Determine the (X, Y) coordinate at the center of the cell enclosing the given text.  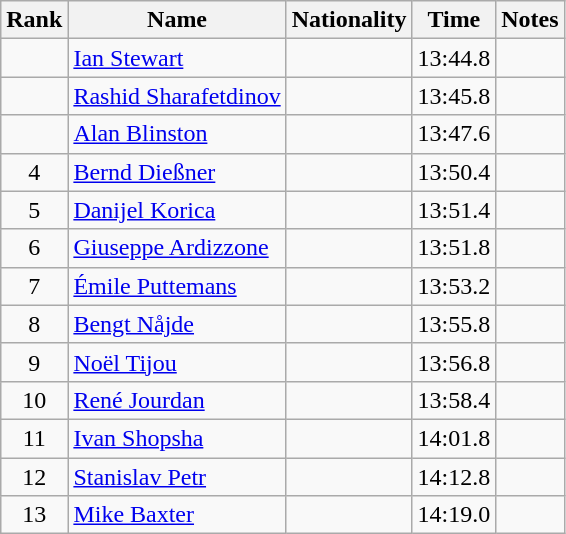
13:47.6 (454, 134)
9 (34, 362)
13:55.8 (454, 324)
14:01.8 (454, 438)
Bengt Nåjde (177, 324)
Nationality (349, 20)
Ian Stewart (177, 58)
13:58.4 (454, 400)
13:51.8 (454, 248)
Stanislav Petr (177, 477)
Ivan Shopsha (177, 438)
Émile Puttemans (177, 286)
13:44.8 (454, 58)
8 (34, 324)
13:56.8 (454, 362)
10 (34, 400)
13:51.4 (454, 210)
Bernd Dießner (177, 172)
Alan Blinston (177, 134)
12 (34, 477)
13:50.4 (454, 172)
13:45.8 (454, 96)
Time (454, 20)
Giuseppe Ardizzone (177, 248)
13:53.2 (454, 286)
Rank (34, 20)
Name (177, 20)
Noël Tijou (177, 362)
6 (34, 248)
Notes (530, 20)
14:12.8 (454, 477)
11 (34, 438)
5 (34, 210)
Mike Baxter (177, 515)
14:19.0 (454, 515)
Danijel Korica (177, 210)
7 (34, 286)
13 (34, 515)
René Jourdan (177, 400)
4 (34, 172)
Rashid Sharafetdinov (177, 96)
